Capture the cell that displays the provided text and extract its (X, Y) central coordinate. 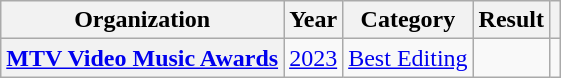
Year (314, 20)
MTV Video Music Awards (142, 58)
Result (511, 20)
Organization (142, 20)
2023 (314, 58)
Best Editing (408, 58)
Category (408, 20)
